Detect which cell encompasses the target text, then output its [X, Y] center coordinate. 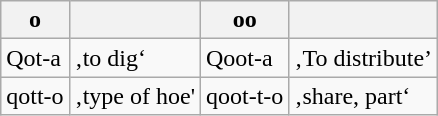
‚type of hoe' [134, 96]
Qoot-a [244, 58]
‚share, part‘ [364, 96]
‚To distribute’ [364, 58]
qott-o [35, 96]
qoot-t-o [244, 96]
o [35, 20]
oo [244, 20]
Qot-a [35, 58]
‚to dig‘ [134, 58]
